Locate the cell with the specified text and output its (x, y) center coordinate. 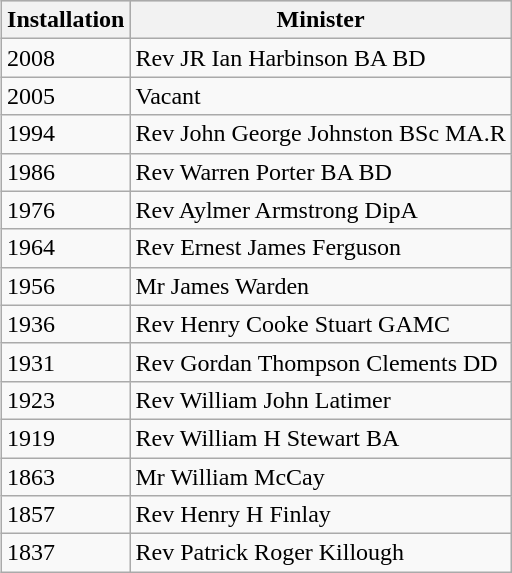
Rev Henry H Finlay (320, 515)
Rev John George Johnston BSc MA.R (320, 134)
1976 (66, 210)
2005 (66, 96)
1923 (66, 400)
1936 (66, 324)
1857 (66, 515)
2008 (66, 58)
Rev Henry Cooke Stuart GAMC (320, 324)
Mr William McCay (320, 477)
Rev William H Stewart BA (320, 438)
Vacant (320, 96)
1956 (66, 286)
1986 (66, 172)
Rev Ernest James Ferguson (320, 248)
Installation (66, 20)
1919 (66, 438)
Rev Aylmer Armstrong DipA (320, 210)
Minister (320, 20)
1994 (66, 134)
Rev Gordan Thompson Clements DD (320, 362)
Rev Patrick Roger Killough (320, 553)
Rev William John Latimer (320, 400)
1837 (66, 553)
Rev JR Ian Harbinson BA BD (320, 58)
Mr James Warden (320, 286)
Rev Warren Porter BA BD (320, 172)
1964 (66, 248)
1863 (66, 477)
1931 (66, 362)
